Capture the cell that displays the provided text and extract its (X, Y) central coordinate. 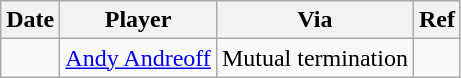
Andy Andreoff (138, 58)
Player (138, 20)
Mutual termination (314, 58)
Ref (436, 20)
Date (30, 20)
Via (314, 20)
